For the text-containing cell, return its midpoint in [X, Y] coordinate format. 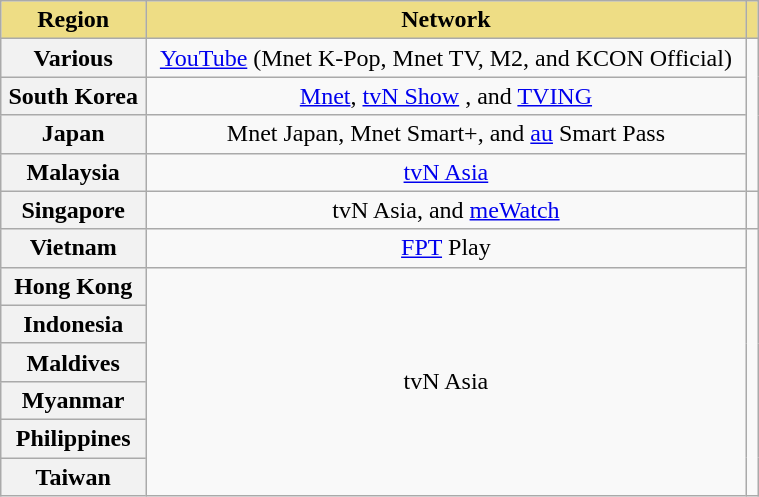
Singapore [74, 210]
YouTube (Mnet K-Pop, Mnet TV, M2, and KCON Official) [446, 58]
Mnet Japan, Mnet Smart+, and au Smart Pass [446, 134]
Various [74, 58]
Indonesia [74, 324]
Japan [74, 134]
Myanmar [74, 400]
Network [446, 20]
Hong Kong [74, 286]
Philippines [74, 438]
Region [74, 20]
Vietnam [74, 248]
Malaysia [74, 172]
Maldives [74, 362]
FPT Play [446, 248]
tvN Asia, and meWatch [446, 210]
Taiwan [74, 477]
South Korea [74, 96]
Mnet, tvN Show , and TVING [446, 96]
